Output the [X, Y] coordinate of the center of the cell containing the given text.  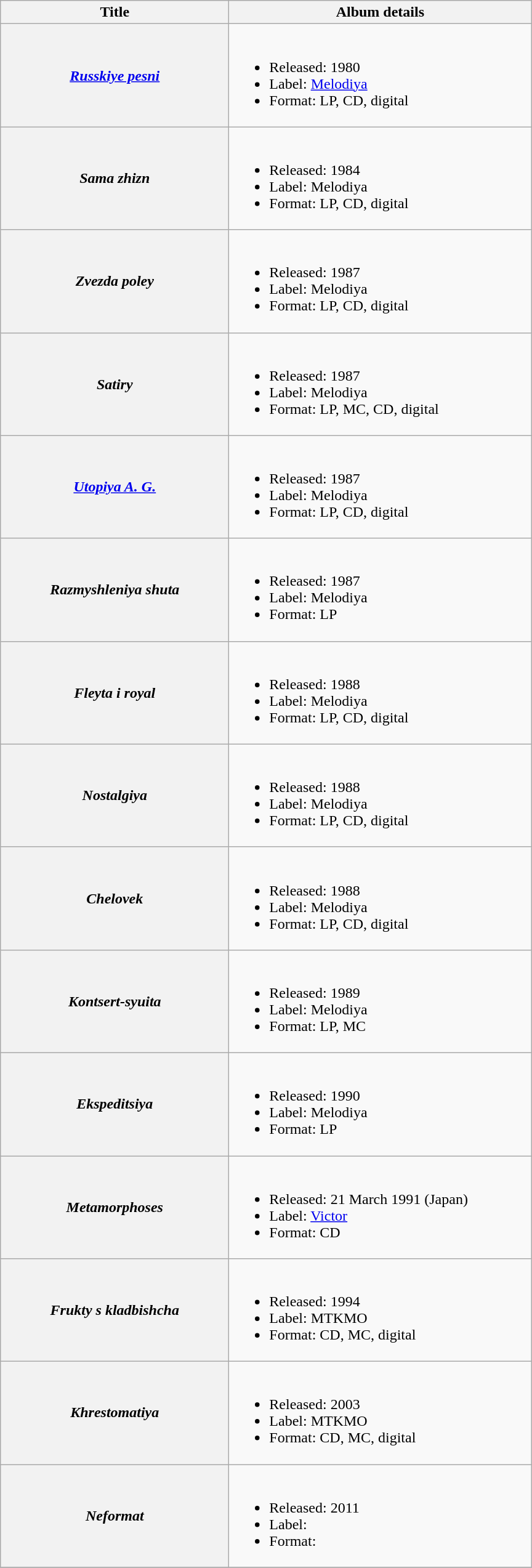
Ekspeditsiya [115, 1104]
Released: 1989Label: MelodiyaFormat: LP, MC [381, 1001]
Released: 1984Label: MelodiyaFormat: LP, CD, digital [381, 179]
Released: 1987Label: MelodiyaFormat: LP, MC, CD, digital [381, 384]
Released: 21 March 1991 (Japan)Label: VictorFormat: CD [381, 1207]
Metamorphoses [115, 1207]
Russkiye pesni [115, 75]
Released: 2011Label:Format: [381, 1516]
Released: 1987Label: MelodiyaFormat: LP [381, 590]
Satiry [115, 384]
Album details [381, 12]
Frukty s kladbishcha [115, 1311]
Title [115, 12]
Nostalgiya [115, 796]
Khrestomatiya [115, 1413]
Released: 2003Label: MTKMOFormat: CD, MC, digital [381, 1413]
Sama zhizn [115, 179]
Neformat [115, 1516]
Released: 1980Label: MelodiyaFormat: LP, CD, digital [381, 75]
Fleyta i royal [115, 692]
Released: 1994Label: MTKMOFormat: CD, MC, digital [381, 1311]
Zvezda poley [115, 281]
Utopiya A. G. [115, 487]
Released: 1990Label: MelodiyaFormat: LP [381, 1104]
Chelovek [115, 898]
Razmyshleniya shuta [115, 590]
Kontsert-syuita [115, 1001]
